Extract the [X, Y] coordinate from the center of the cell holding the provided text.  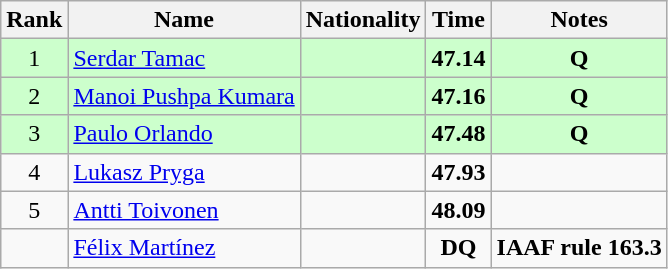
Notes [579, 20]
Félix Martínez [184, 248]
Nationality [363, 20]
Antti Toivonen [184, 210]
DQ [458, 248]
Serdar Tamac [184, 58]
47.48 [458, 134]
IAAF rule 163.3 [579, 248]
Paulo Orlando [184, 134]
1 [34, 58]
Manoi Pushpa Kumara [184, 96]
Lukasz Pryga [184, 172]
Time [458, 20]
48.09 [458, 210]
Name [184, 20]
47.16 [458, 96]
47.14 [458, 58]
47.93 [458, 172]
Rank [34, 20]
3 [34, 134]
4 [34, 172]
5 [34, 210]
2 [34, 96]
